For the text-containing cell, return its midpoint in (X, Y) coordinate format. 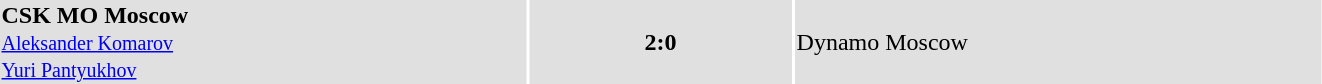
Dynamo Moscow (1058, 42)
CSK MO MoscowAleksander KomarovYuri Pantyukhov (263, 42)
2:0 (660, 42)
